Return the (X, Y) coordinate for the center point of the cell that contains the specified text.  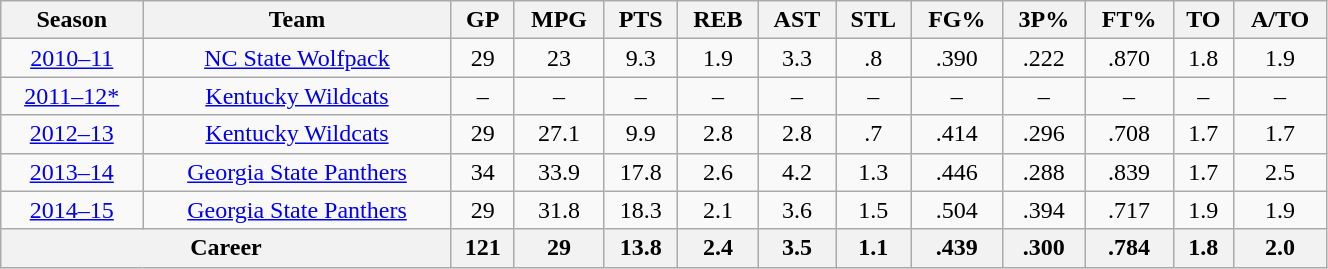
3.6 (796, 210)
2.4 (718, 248)
2.1 (718, 210)
1.1 (874, 248)
.288 (1044, 172)
3P% (1044, 20)
FT% (1129, 20)
33.9 (559, 172)
STL (874, 20)
.300 (1044, 248)
.717 (1129, 210)
34 (482, 172)
GP (482, 20)
.446 (956, 172)
.708 (1129, 134)
.839 (1129, 172)
2.5 (1280, 172)
Season (72, 20)
9.9 (641, 134)
TO (1204, 20)
2.0 (1280, 248)
REB (718, 20)
1.5 (874, 210)
1.3 (874, 172)
Career (226, 248)
23 (559, 58)
.504 (956, 210)
2010–11 (72, 58)
27.1 (559, 134)
.7 (874, 134)
FG% (956, 20)
4.2 (796, 172)
.439 (956, 248)
3.3 (796, 58)
2011–12* (72, 96)
3.5 (796, 248)
2014–15 (72, 210)
9.3 (641, 58)
Team (297, 20)
17.8 (641, 172)
2.6 (718, 172)
.870 (1129, 58)
.414 (956, 134)
AST (796, 20)
121 (482, 248)
.222 (1044, 58)
.296 (1044, 134)
13.8 (641, 248)
.390 (956, 58)
MPG (559, 20)
PTS (641, 20)
A/TO (1280, 20)
2013–14 (72, 172)
.8 (874, 58)
2012–13 (72, 134)
.784 (1129, 248)
.394 (1044, 210)
18.3 (641, 210)
31.8 (559, 210)
NC State Wolfpack (297, 58)
